Search for the cell housing the specified text and yield its (X, Y) center coordinate. 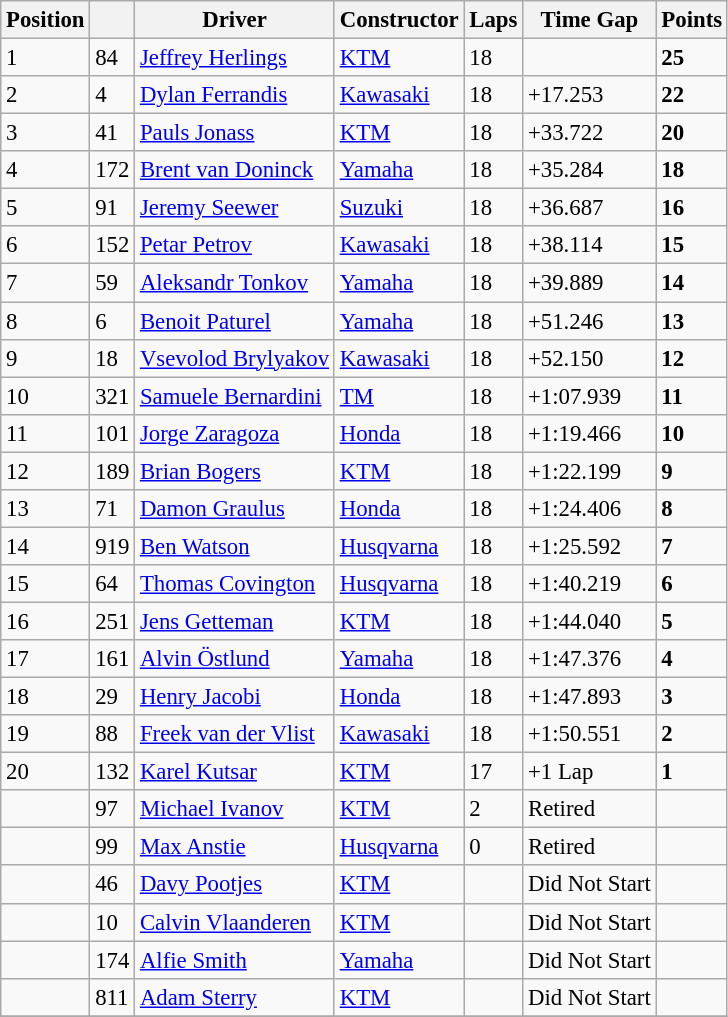
+39.889 (590, 283)
Vsevolod Brylyakov (235, 358)
Ben Watson (235, 546)
Alfie Smith (235, 960)
22 (692, 95)
97 (112, 809)
+1 Lap (590, 772)
Davy Pootjes (235, 885)
Michael Ivanov (235, 809)
Suzuki (399, 208)
88 (112, 734)
811 (112, 997)
91 (112, 208)
Samuele Bernardini (235, 396)
TM (399, 396)
Thomas Covington (235, 584)
+1:07.939 (590, 396)
172 (112, 170)
+1:24.406 (590, 509)
Jeffrey Herlings (235, 58)
41 (112, 133)
Benoit Paturel (235, 321)
Aleksandr Tonkov (235, 283)
0 (494, 847)
Brent van Doninck (235, 170)
+38.114 (590, 245)
Pauls Jonass (235, 133)
19 (46, 734)
+52.150 (590, 358)
+1:44.040 (590, 621)
+1:40.219 (590, 584)
Brian Bogers (235, 471)
+1:22.199 (590, 471)
Calvin Vlaanderen (235, 922)
Constructor (399, 20)
99 (112, 847)
25 (692, 58)
+1:47.893 (590, 697)
+36.687 (590, 208)
+1:25.592 (590, 546)
+35.284 (590, 170)
189 (112, 471)
Karel Kutsar (235, 772)
Petar Petrov (235, 245)
+1:50.551 (590, 734)
84 (112, 58)
Time Gap (590, 20)
321 (112, 396)
59 (112, 283)
Adam Sterry (235, 997)
64 (112, 584)
251 (112, 621)
Jorge Zaragoza (235, 433)
29 (112, 697)
71 (112, 509)
Points (692, 20)
Laps (494, 20)
152 (112, 245)
46 (112, 885)
+33.722 (590, 133)
Jens Getteman (235, 621)
+1:19.466 (590, 433)
101 (112, 433)
+17.253 (590, 95)
Driver (235, 20)
Henry Jacobi (235, 697)
161 (112, 659)
174 (112, 960)
132 (112, 772)
+1:47.376 (590, 659)
Alvin Östlund (235, 659)
Position (46, 20)
+51.246 (590, 321)
Dylan Ferrandis (235, 95)
Freek van der Vlist (235, 734)
Damon Graulus (235, 509)
919 (112, 546)
Jeremy Seewer (235, 208)
Max Anstie (235, 847)
